Extract the [X, Y] coordinate from the center of the cell holding the provided text.  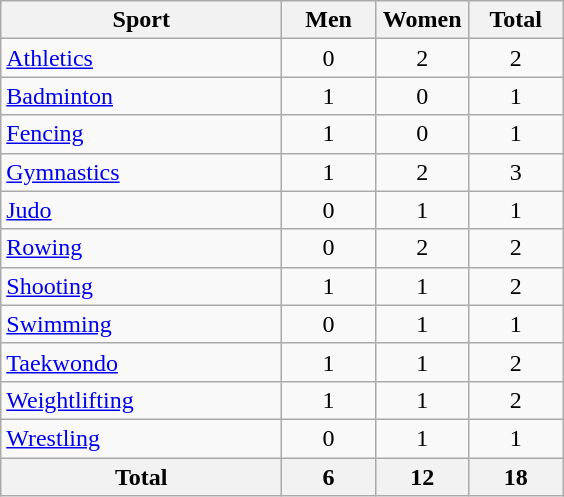
Rowing [142, 248]
Shooting [142, 286]
3 [516, 172]
Swimming [142, 324]
Sport [142, 20]
Judo [142, 210]
12 [422, 477]
Women [422, 20]
Fencing [142, 134]
Men [329, 20]
Badminton [142, 96]
Gymnastics [142, 172]
6 [329, 477]
Weightlifting [142, 400]
Athletics [142, 58]
Taekwondo [142, 362]
18 [516, 477]
Wrestling [142, 438]
